For the text-containing cell, return its midpoint in [X, Y] coordinate format. 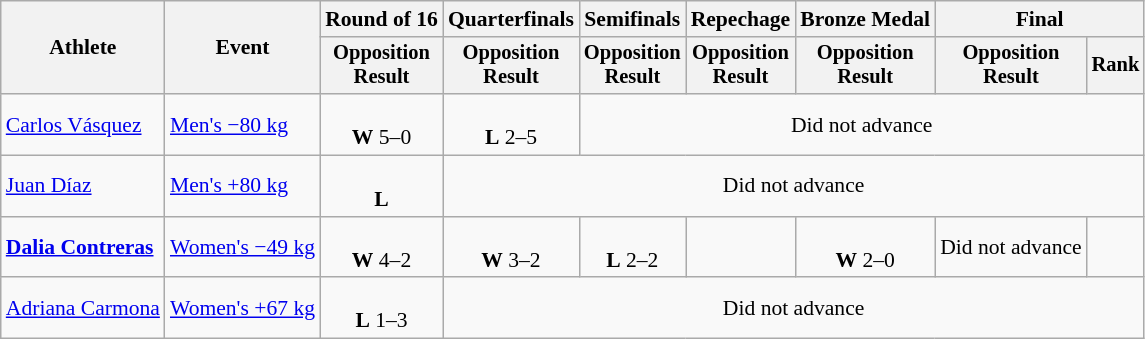
Juan Díaz [83, 186]
Men's +80 kg [242, 186]
Event [242, 48]
Rank [1116, 66]
Women's +67 kg [242, 308]
W 3–2 [511, 248]
Final [1040, 19]
Carlos Vásquez [83, 124]
Men's −80 kg [242, 124]
Dalia Contreras [83, 248]
Repechage [741, 19]
Athlete [83, 48]
L 2–5 [511, 124]
Women's −49 kg [242, 248]
W 4–2 [382, 248]
W 2–0 [865, 248]
L [382, 186]
L 1–3 [382, 308]
W 5–0 [382, 124]
Quarterfinals [511, 19]
L 2–2 [632, 248]
Round of 16 [382, 19]
Adriana Carmona [83, 308]
Semifinals [632, 19]
Bronze Medal [865, 19]
